Return [X, Y] of the center of cell containing provided text 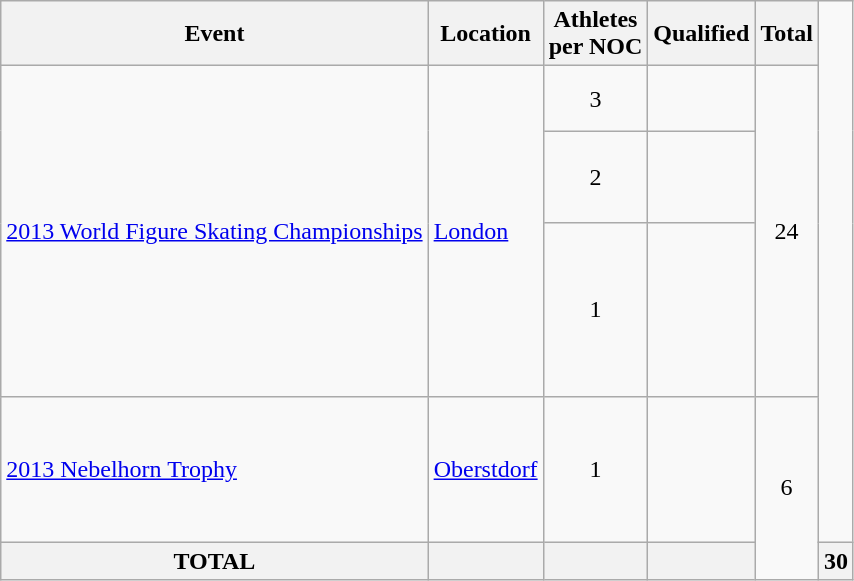
Qualified [702, 34]
2013 Nebelhorn Trophy [214, 469]
2013 World Figure Skating Championships [214, 231]
Athletes per NOC [596, 34]
Oberstdorf [486, 469]
3 [596, 98]
London [486, 231]
Location [486, 34]
Event [214, 34]
24 [787, 231]
Total [787, 34]
30 [836, 561]
TOTAL [214, 561]
2 [596, 177]
6 [787, 488]
